Return [X, Y] of the center of cell containing provided text 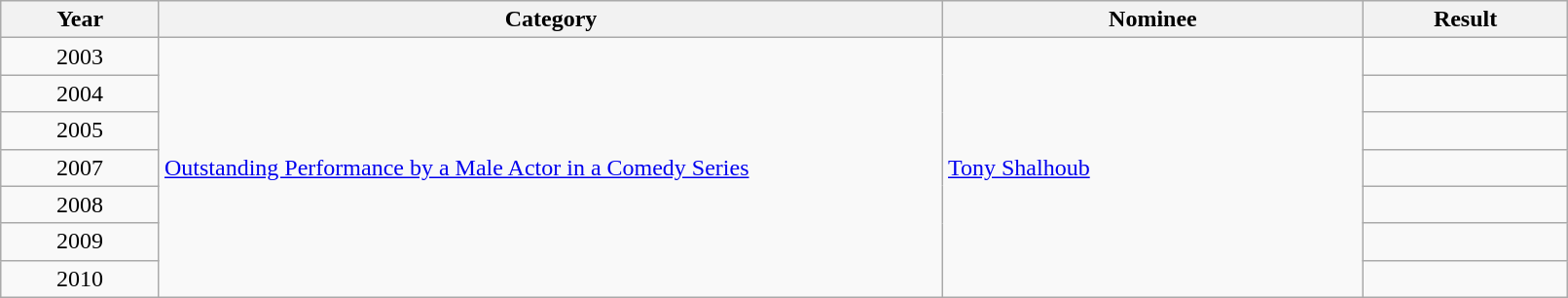
2010 [80, 279]
Category [551, 19]
2008 [80, 205]
Nominee [1153, 19]
2009 [80, 242]
2004 [80, 93]
2005 [80, 130]
Year [80, 19]
2003 [80, 56]
2007 [80, 168]
Tony Shalhoub [1153, 168]
Outstanding Performance by a Male Actor in a Comedy Series [551, 168]
Result [1466, 19]
